Identify which cell holds the provided text, then report its [x, y] central coordinate. 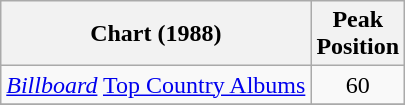
Billboard Top Country Albums [156, 85]
PeakPosition [358, 34]
60 [358, 85]
Chart (1988) [156, 34]
